Search for the cell housing the specified text and yield its [X, Y] center coordinate. 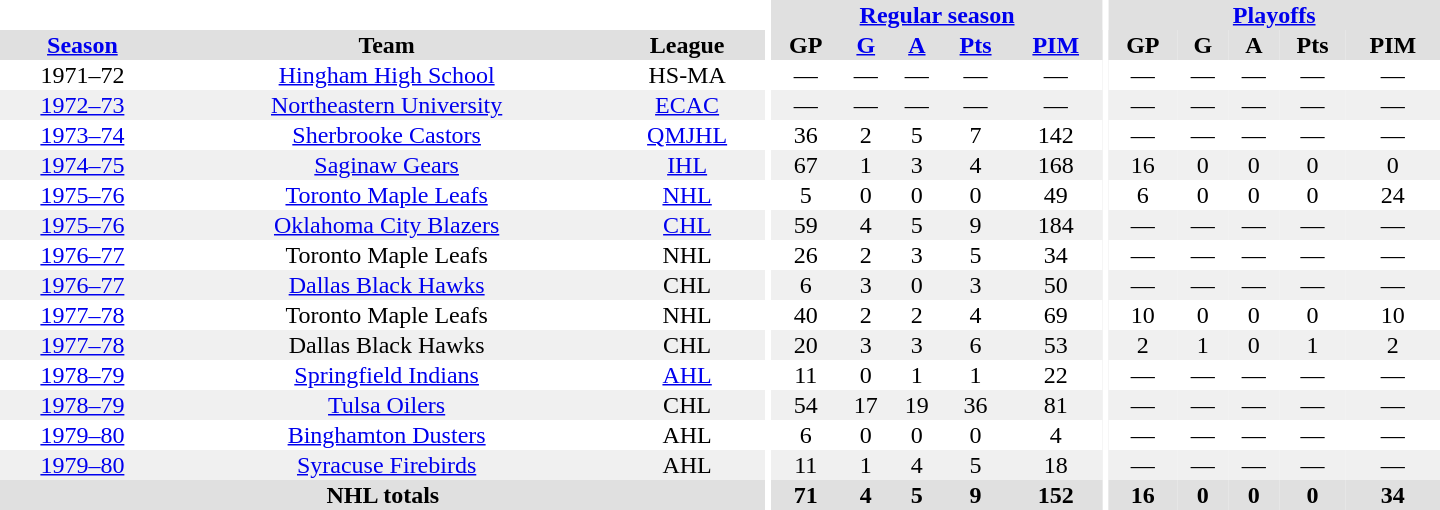
1972–73 [82, 105]
142 [1056, 135]
Regular season [936, 15]
81 [1056, 405]
1974–75 [82, 165]
7 [975, 135]
67 [806, 165]
Hingham High School [387, 75]
20 [806, 345]
59 [806, 225]
49 [1056, 195]
71 [806, 495]
17 [866, 405]
IHL [688, 165]
League [688, 45]
Syracuse Firebirds [387, 465]
Playoffs [1274, 15]
168 [1056, 165]
HS-MA [688, 75]
53 [1056, 345]
26 [806, 255]
19 [916, 405]
Tulsa Oilers [387, 405]
ECAC [688, 105]
18 [1056, 465]
Season [82, 45]
152 [1056, 495]
Springfield Indians [387, 375]
Oklahoma City Blazers [387, 225]
50 [1056, 285]
1973–74 [82, 135]
Binghamton Dusters [387, 435]
1971–72 [82, 75]
Team [387, 45]
184 [1056, 225]
NHL totals [383, 495]
69 [1056, 315]
40 [806, 315]
24 [1393, 195]
Northeastern University [387, 105]
22 [1056, 375]
54 [806, 405]
Sherbrooke Castors [387, 135]
QMJHL [688, 135]
Saginaw Gears [387, 165]
